Return the [x, y] coordinate for the center point of the cell that contains the specified text.  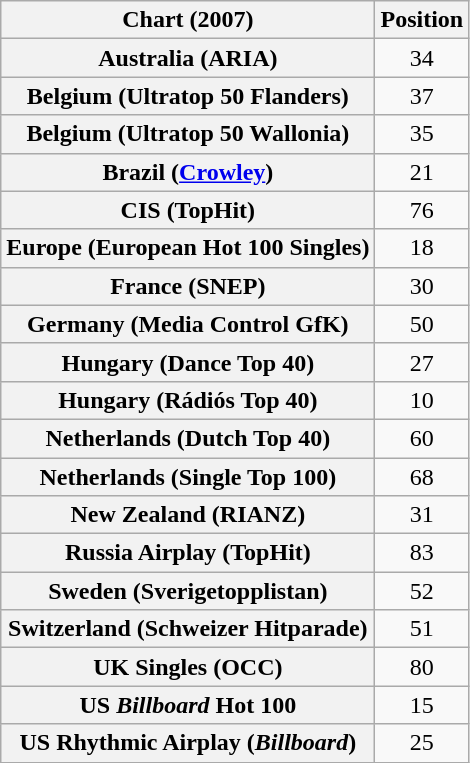
Switzerland (Schweizer Hitparade) [188, 629]
31 [422, 515]
New Zealand (RIANZ) [188, 515]
51 [422, 629]
UK Singles (OCC) [188, 667]
68 [422, 477]
60 [422, 438]
Position [422, 20]
Russia Airplay (TopHit) [188, 553]
80 [422, 667]
30 [422, 286]
18 [422, 248]
34 [422, 58]
10 [422, 400]
Netherlands (Dutch Top 40) [188, 438]
52 [422, 591]
US Billboard Hot 100 [188, 705]
Hungary (Dance Top 40) [188, 362]
Chart (2007) [188, 20]
25 [422, 743]
15 [422, 705]
76 [422, 210]
Belgium (Ultratop 50 Wallonia) [188, 134]
37 [422, 96]
Germany (Media Control GfK) [188, 324]
Belgium (Ultratop 50 Flanders) [188, 96]
50 [422, 324]
35 [422, 134]
Netherlands (Single Top 100) [188, 477]
Europe (European Hot 100 Singles) [188, 248]
27 [422, 362]
Sweden (Sverigetopplistan) [188, 591]
Australia (ARIA) [188, 58]
US Rhythmic Airplay (Billboard) [188, 743]
CIS (TopHit) [188, 210]
Brazil (Crowley) [188, 172]
21 [422, 172]
83 [422, 553]
France (SNEP) [188, 286]
Hungary (Rádiós Top 40) [188, 400]
